Pinpoint the cell where the given text exists, returning its (x, y) midpoint coordinate. 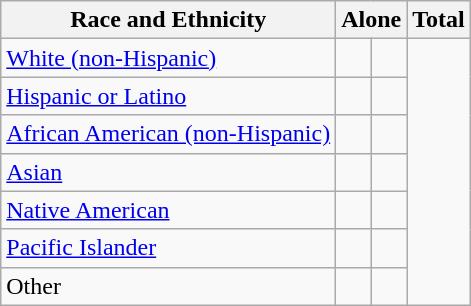
Pacific Islander (168, 248)
White (non-Hispanic) (168, 58)
Native American (168, 210)
Other (168, 286)
Total (439, 20)
African American (non-Hispanic) (168, 134)
Hispanic or Latino (168, 96)
Race and Ethnicity (168, 20)
Alone (372, 20)
Asian (168, 172)
